Capture the cell that displays the provided text and extract its [X, Y] central coordinate. 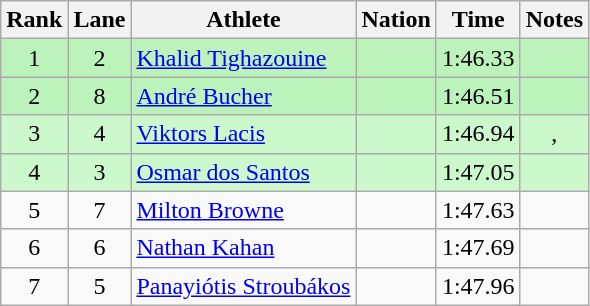
Milton Browne [244, 210]
1:46.51 [478, 96]
Nathan Kahan [244, 248]
Lane [100, 20]
1:46.94 [478, 134]
Viktors Lacis [244, 134]
Athlete [244, 20]
Panayiótis Stroubákos [244, 286]
Time [478, 20]
Nation [396, 20]
Osmar dos Santos [244, 172]
8 [100, 96]
1:46.33 [478, 58]
1:47.96 [478, 286]
1 [34, 58]
Khalid Tighazouine [244, 58]
1:47.69 [478, 248]
André Bucher [244, 96]
, [554, 134]
Rank [34, 20]
Notes [554, 20]
1:47.63 [478, 210]
1:47.05 [478, 172]
